Scan for the cell matching the given text and deliver its (X, Y) coordinate at center. 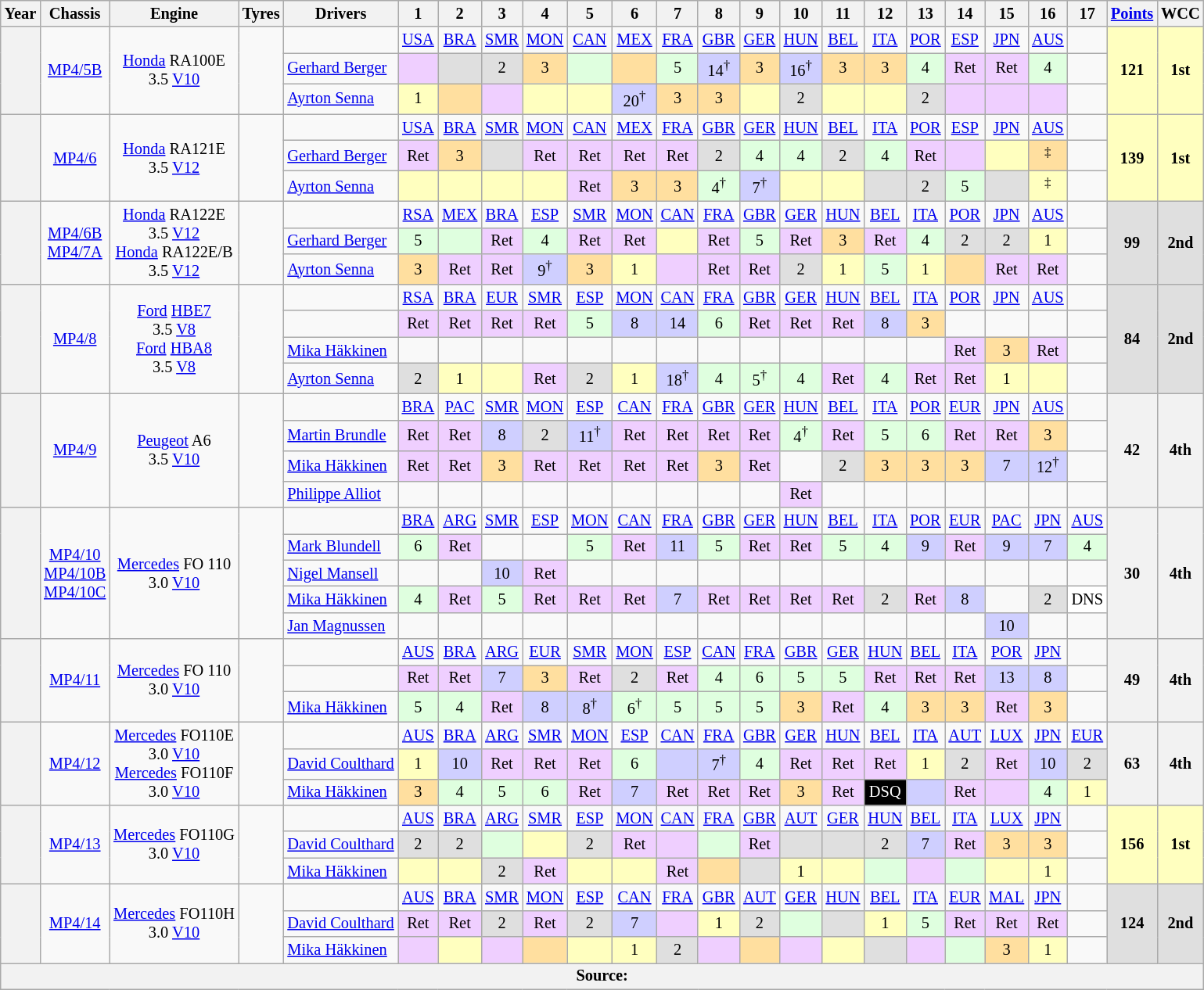
Mercedes FO110H3.0 V10 (174, 923)
MP4/14 (75, 923)
Ford HBE73.5 V8Ford HBA83.5 V8 (174, 339)
Mercedes FO110E3.0 V10Mercedes FO110F3.0 V10 (174, 763)
MP4/8 (75, 339)
20† (634, 99)
Nigel Mansell (340, 573)
DNS (1087, 600)
MP4/10MP4/10BMP4/10C (75, 573)
99 (1132, 242)
14† (718, 69)
MP4/5B (75, 70)
63 (1132, 763)
156 (1132, 845)
139 (1132, 158)
MP4/13 (75, 845)
Points (1132, 13)
124 (1132, 923)
16 (1048, 13)
Mercedes FO110G3.0 V10 (174, 845)
15 (1006, 13)
Source: (602, 976)
Peugeot A63.5 V10 (174, 450)
MP4/6BMP4/7A (75, 242)
Martin Brundle (340, 435)
Honda RA121E3.5 V12 (174, 158)
5† (760, 378)
Mark Blundell (340, 547)
WCC (1181, 13)
DSQ (885, 792)
Chassis (75, 13)
Drivers (340, 13)
MP4/12 (75, 763)
MP4/6 (75, 158)
MAL (1006, 897)
84 (1132, 339)
121 (1132, 70)
Jan Magnussen (340, 626)
MP4/9 (75, 450)
49 (1132, 680)
MP4/11 (75, 680)
Philippe Alliot (340, 494)
17 (1087, 13)
6† (634, 707)
12† (1048, 466)
11† (590, 435)
8† (590, 707)
16† (801, 69)
9† (544, 269)
Honda RA100E3.5 V10 (174, 70)
Engine (174, 13)
30 (1132, 573)
12 (885, 13)
42 (1132, 450)
Year (20, 13)
18† (677, 378)
Honda RA122E3.5 V12Honda RA122E/B3.5 V12 (174, 242)
Tyres (261, 13)
